From the cell containing the given text, extract its center point as (X, Y) coordinate. 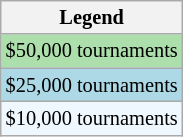
Legend (92, 17)
$25,000 tournaments (92, 85)
$10,000 tournaments (92, 118)
$50,000 tournaments (92, 51)
